For the text-containing cell, return its midpoint in [x, y] coordinate format. 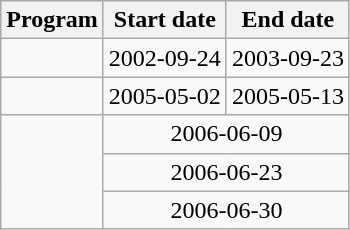
End date [288, 20]
2006-06-23 [226, 172]
2003-09-23 [288, 58]
2006-06-30 [226, 210]
2005-05-02 [164, 96]
2005-05-13 [288, 96]
Program [52, 20]
2006-06-09 [226, 134]
2002-09-24 [164, 58]
Start date [164, 20]
